Locate the cell with the specified text and output its (X, Y) center coordinate. 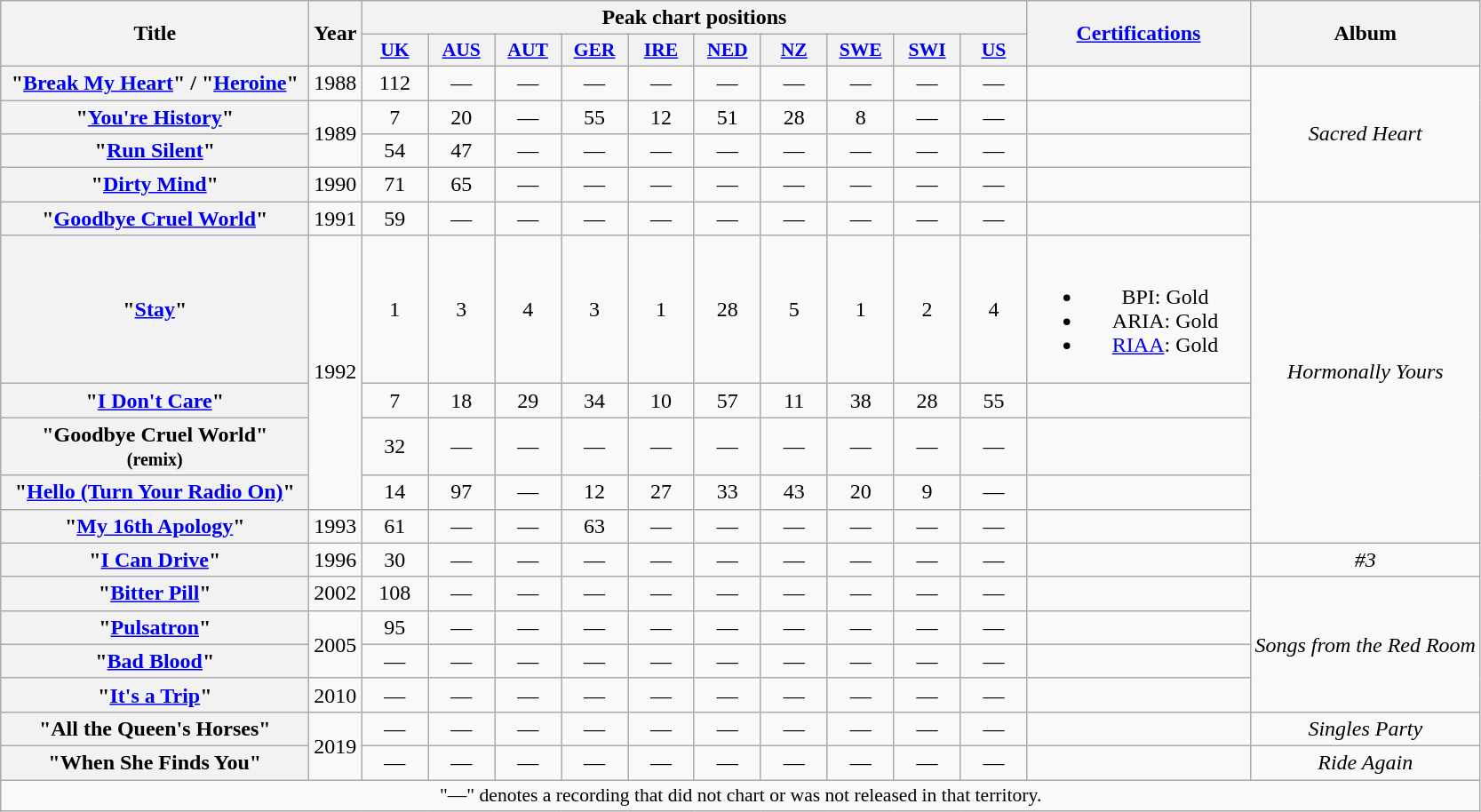
Singles Party (1365, 728)
Certifications (1139, 34)
10 (661, 401)
11 (794, 401)
2002 (336, 593)
14 (394, 492)
"Bad Blood" (155, 661)
47 (462, 151)
"Bitter Pill" (155, 593)
2005 (336, 644)
29 (528, 401)
43 (794, 492)
SWE (860, 51)
#3 (1365, 560)
32 (394, 446)
Title (155, 34)
2 (928, 309)
54 (394, 151)
112 (394, 83)
"Run Silent" (155, 151)
UK (394, 51)
Album (1365, 34)
61 (394, 526)
30 (394, 560)
71 (394, 185)
"It's a Trip" (155, 695)
"I Don't Care" (155, 401)
AUT (528, 51)
Songs from the Red Room (1365, 644)
NED (727, 51)
51 (727, 116)
US (993, 51)
57 (727, 401)
33 (727, 492)
1988 (336, 83)
SWI (928, 51)
108 (394, 593)
"You're History" (155, 116)
95 (394, 627)
"Pulsatron" (155, 627)
Sacred Heart (1365, 133)
Ride Again (1365, 762)
"Goodbye Cruel World"(remix) (155, 446)
65 (462, 185)
9 (928, 492)
5 (794, 309)
1993 (336, 526)
"When She Finds You" (155, 762)
18 (462, 401)
38 (860, 401)
IRE (661, 51)
"Dirty Mind" (155, 185)
AUS (462, 51)
63 (595, 526)
Peak chart positions (695, 18)
"All the Queen's Horses" (155, 728)
"—" denotes a recording that did not chart or was not released in that territory. (741, 796)
"Hello (Turn Your Radio On)" (155, 492)
1992 (336, 372)
"Break My Heart" / "Heroine" (155, 83)
97 (462, 492)
27 (661, 492)
"Stay" (155, 309)
2019 (336, 745)
1991 (336, 219)
NZ (794, 51)
1990 (336, 185)
34 (595, 401)
"Goodbye Cruel World" (155, 219)
Year (336, 34)
Hormonally Yours (1365, 372)
1989 (336, 133)
BPI: GoldARIA: GoldRIAA: Gold (1139, 309)
1996 (336, 560)
2010 (336, 695)
8 (860, 116)
"My 16th Apology" (155, 526)
59 (394, 219)
"I Can Drive" (155, 560)
GER (595, 51)
